Output the (x, y) coordinate of the center of the cell containing the given text.  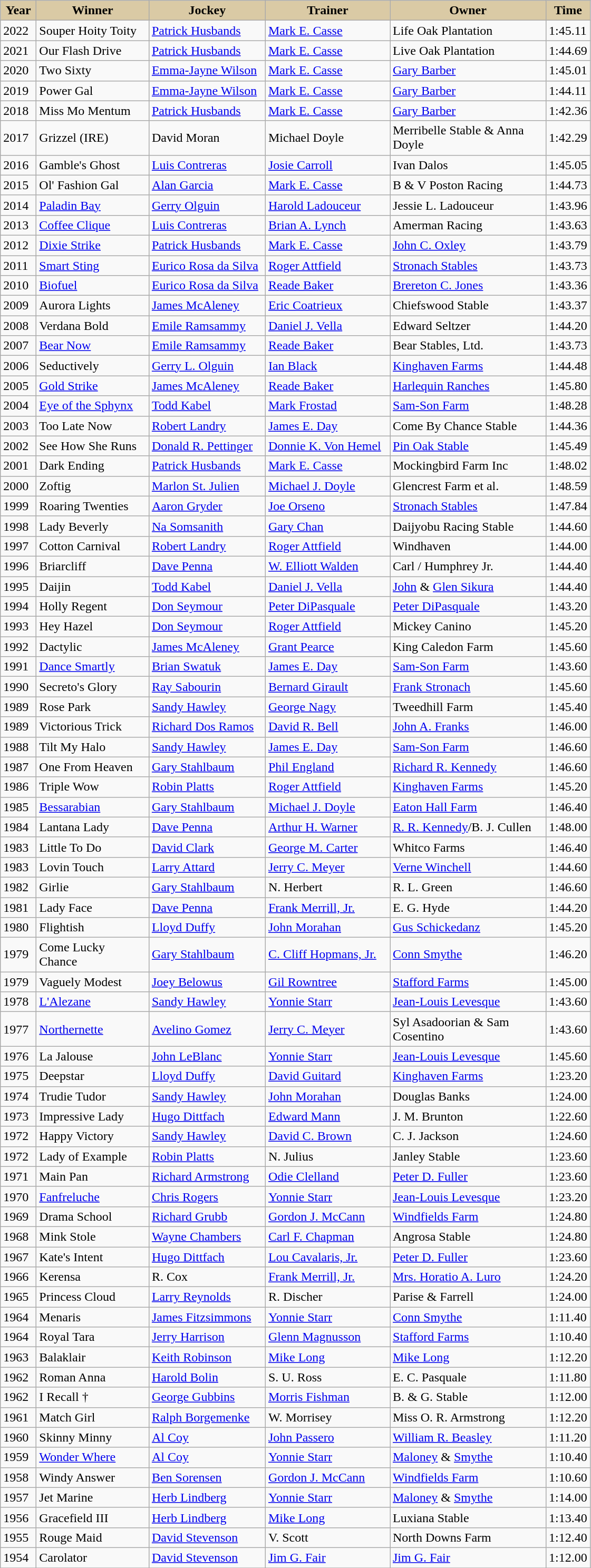
2019 (18, 91)
Larry Reynolds (207, 1297)
Windhaven (468, 546)
Miss O. R. Armstrong (468, 1417)
Girlie (93, 887)
John Passero (327, 1437)
1957 (18, 1497)
Kerensa (93, 1277)
James Fitzsimmons (207, 1317)
John LeBlanc (207, 1056)
E. C. Pasquale (468, 1377)
Keith Robinson (207, 1357)
2002 (18, 446)
1:11.20 (568, 1437)
B & V Poston Racing (468, 185)
Royal Tara (93, 1337)
1985 (18, 807)
Josie Carroll (327, 165)
1:42.29 (568, 138)
Janley Stable (468, 1156)
Biofuel (93, 286)
Ol' Fashion Gal (93, 185)
Lady Face (93, 907)
N. Herbert (327, 887)
Trainer (327, 11)
Miss Mo Mentum (93, 111)
Holly Regent (93, 607)
Roaring Twenties (93, 506)
Edward Mann (327, 1116)
Victorious Trick (93, 727)
Alan Garcia (207, 185)
Avelino Gomez (207, 1029)
1997 (18, 546)
1:45.49 (568, 446)
Live Oak Plantation (468, 51)
Dark Ending (93, 466)
1961 (18, 1417)
Life Oak Plantation (468, 31)
1975 (18, 1076)
1992 (18, 647)
2012 (18, 245)
1:45.11 (568, 31)
Wonder Where (93, 1457)
Come Lucky Chance (93, 955)
Hey Hazel (93, 627)
Michael Doyle (327, 138)
2014 (18, 205)
1:48.02 (568, 466)
1:43.20 (568, 607)
Jockey (207, 11)
2020 (18, 71)
Northernette (93, 1029)
Eye of the Sphynx (93, 406)
1:42.36 (568, 111)
Drama School (93, 1216)
North Downs Farm (468, 1537)
Odie Clelland (327, 1176)
Impressive Lady (93, 1116)
2008 (18, 326)
1990 (18, 687)
Morris Fishman (327, 1397)
Lovin Touch (93, 867)
Phil England (327, 767)
Princess Cloud (93, 1297)
1:44.36 (568, 426)
2003 (18, 426)
David R. Bell (327, 727)
1987 (18, 767)
R. Cox (207, 1277)
David Clark (207, 847)
Daijyobu Racing Stable (468, 526)
1:44.69 (568, 51)
Frank Stronach (468, 687)
1986 (18, 787)
Mickey Canino (468, 627)
Harold Bolin (207, 1377)
Lady of Example (93, 1156)
Gracefield III (93, 1517)
2015 (18, 185)
Amerman Racing (468, 225)
C. Cliff Hopmans, Jr. (327, 955)
Glenn Magnusson (327, 1337)
Smart Sting (93, 265)
Bear Stables, Ltd. (468, 346)
Fanfreluche (93, 1196)
1988 (18, 747)
V. Scott (327, 1537)
Daijin (93, 587)
Richard Grubb (207, 1216)
2006 (18, 366)
Come By Chance Stable (468, 426)
Vaguely Modest (93, 982)
Mark Frostad (327, 406)
S. U. Ross (327, 1377)
See How She Runs (93, 446)
1963 (18, 1357)
1991 (18, 667)
1:12.40 (568, 1537)
1:45.00 (568, 982)
N. Julius (327, 1156)
1:24.60 (568, 1136)
Happy Victory (93, 1136)
1:13.40 (568, 1517)
Power Gal (93, 91)
1954 (18, 1557)
R. R. Kennedy/B. J. Cullen (468, 827)
Souper Hoity Toity (93, 31)
Luxiana Stable (468, 1517)
Trudie Tudor (93, 1096)
Richard Armstrong (207, 1176)
Harold Ladouceur (327, 205)
Verne Winchell (468, 867)
Brian A. Lynch (327, 225)
2013 (18, 225)
Tilt My Halo (93, 747)
Zoftig (93, 486)
1999 (18, 506)
George Gubbins (207, 1397)
J. M. Brunton (468, 1116)
1966 (18, 1277)
Chris Rogers (207, 1196)
Grant Pearce (327, 647)
Ray Sabourin (207, 687)
Marlon St. Julien (207, 486)
Ben Sorensen (207, 1477)
John & Glen Sikura (468, 587)
1:44.73 (568, 185)
Gamble's Ghost (93, 165)
Jerry Harrison (207, 1337)
1:43.37 (568, 306)
1:48.28 (568, 406)
1971 (18, 1176)
1956 (18, 1517)
George Nagy (327, 707)
Eric Coatrieux (327, 306)
Bessarabian (93, 807)
1978 (18, 1002)
1:44.11 (568, 91)
2022 (18, 31)
2010 (18, 286)
Lantana Lady (93, 827)
Joe Orseno (327, 506)
1994 (18, 607)
Coffee Clique (93, 225)
Harlequin Ranches (468, 386)
1:48.59 (568, 486)
Glencrest Farm et al. (468, 486)
Cotton Carnival (93, 546)
King Caledon Farm (468, 647)
Gus Schickedanz (468, 928)
Ralph Borgemenke (207, 1417)
1:46.00 (568, 727)
Balaklair (93, 1357)
1998 (18, 526)
Mockingbird Farm Inc (468, 466)
Dixie Strike (93, 245)
B. & G. Stable (468, 1397)
Secreto's Glory (93, 687)
1:46.20 (568, 955)
Mink Stole (93, 1236)
1969 (18, 1216)
Year (18, 11)
Pin Oak Stable (468, 446)
1:43.79 (568, 245)
Gerry Olguin (207, 205)
1:45.01 (568, 71)
Tweedhill Farm (468, 707)
Gil Rowntree (327, 982)
Roman Anna (93, 1377)
Rose Park (93, 707)
Ian Black (327, 366)
Gerry L. Olguin (207, 366)
Carl F. Chapman (327, 1236)
Lou Cavalaris, Jr. (327, 1257)
1984 (18, 827)
Kate's Intent (93, 1257)
Ivan Dalos (468, 165)
Arthur H. Warner (327, 827)
Edward Seltzer (468, 326)
E. G. Hyde (468, 907)
1993 (18, 627)
1:44.48 (568, 366)
2009 (18, 306)
Dactylic (93, 647)
One From Heaven (93, 767)
John A. Franks (468, 727)
2011 (18, 265)
Paladin Bay (93, 205)
Brian Swatuk (207, 667)
George M. Carter (327, 847)
1981 (18, 907)
2001 (18, 466)
Whitco Farms (468, 847)
1996 (18, 566)
1:22.60 (568, 1116)
Menaris (93, 1317)
1968 (18, 1236)
Aaron Gryder (207, 506)
1959 (18, 1457)
Jet Marine (93, 1497)
Carl / Humphrey Jr. (468, 566)
Verdana Bold (93, 326)
Skinny Minny (93, 1437)
1:43.96 (568, 205)
Bernard Girault (327, 687)
Match Girl (93, 1417)
1:43.36 (568, 286)
1976 (18, 1056)
Seductively (93, 366)
Parise & Farrell (468, 1297)
2005 (18, 386)
1:14.00 (568, 1497)
2017 (18, 138)
1973 (18, 1116)
1:45.80 (568, 386)
Bear Now (93, 346)
Angrosa Stable (468, 1236)
R. L. Green (468, 887)
I Recall † (93, 1397)
1:44.00 (568, 546)
Aurora Lights (93, 306)
Windy Answer (93, 1477)
Chiefswood Stable (468, 306)
David Guitard (327, 1076)
1:45.40 (568, 707)
Douglas Banks (468, 1096)
Rouge Maid (93, 1537)
Mrs. Horatio A. Luro (468, 1277)
Two Sixty (93, 71)
Dance Smartly (93, 667)
Main Pan (93, 1176)
2016 (18, 165)
Gary Chan (327, 526)
1965 (18, 1297)
Time (568, 11)
1977 (18, 1029)
John C. Oxley (468, 245)
1:45.05 (568, 165)
1:48.00 (568, 827)
Owner (468, 11)
L'Alezane (93, 1002)
Too Late Now (93, 426)
1967 (18, 1257)
Eaton Hall Farm (468, 807)
Little To Do (93, 847)
Donnie K. Von Hemel (327, 446)
Carolator (93, 1557)
Richard Dos Ramos (207, 727)
Triple Wow (93, 787)
Na Somsanith (207, 526)
Joey Belowus (207, 982)
David Moran (207, 138)
1:43.63 (568, 225)
1995 (18, 587)
2021 (18, 51)
1970 (18, 1196)
R. Discher (327, 1297)
Syl Asadoorian & Sam Cosentino (468, 1029)
Briarcliff (93, 566)
1980 (18, 928)
Flightish (93, 928)
1:24.20 (568, 1277)
Gold Strike (93, 386)
1960 (18, 1437)
La Jalouse (93, 1056)
1982 (18, 887)
C. J. Jackson (468, 1136)
W. Elliott Walden (327, 566)
1955 (18, 1537)
1958 (18, 1477)
Our Flash Drive (93, 51)
Wayne Chambers (207, 1236)
Winner (93, 11)
Deepstar (93, 1076)
Jessie L. Ladouceur (468, 205)
2004 (18, 406)
Larry Attard (207, 867)
2000 (18, 486)
Richard R. Kennedy (468, 767)
Donald R. Pettinger (207, 446)
David C. Brown (327, 1136)
1:11.80 (568, 1377)
2018 (18, 111)
1:10.60 (568, 1477)
Merribelle Stable & Anna Doyle (468, 138)
1974 (18, 1096)
1:11.40 (568, 1317)
1:47.84 (568, 506)
William R. Beasley (468, 1437)
W. Morrisey (327, 1417)
Lady Beverly (93, 526)
2007 (18, 346)
Grizzel (IRE) (93, 138)
Brereton C. Jones (468, 286)
